Identify which cell holds the provided text, then report its (x, y) central coordinate. 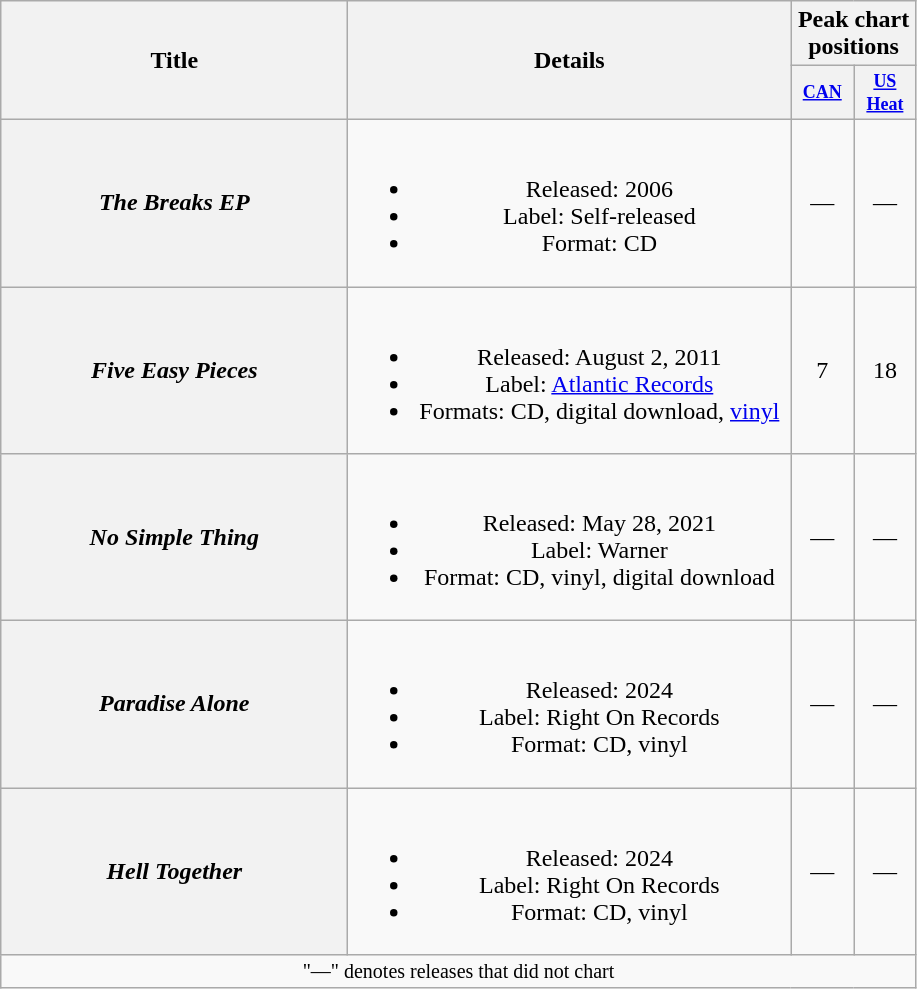
Released: August 2, 2011Label: Atlantic RecordsFormats: CD, digital download, vinyl (570, 370)
7 (822, 370)
CAN (822, 93)
Hell Together (174, 872)
USHeat (886, 93)
Paradise Alone (174, 704)
"—" denotes releases that did not chart (458, 972)
The Breaks EP (174, 202)
No Simple Thing (174, 538)
Peak chart positions (854, 34)
Details (570, 60)
18 (886, 370)
Released: 2006Label: Self-releasedFormat: CD (570, 202)
Title (174, 60)
Released: May 28, 2021Label: WarnerFormat: CD, vinyl, digital download (570, 538)
Five Easy Pieces (174, 370)
